Capture the cell that displays the provided text and extract its (x, y) central coordinate. 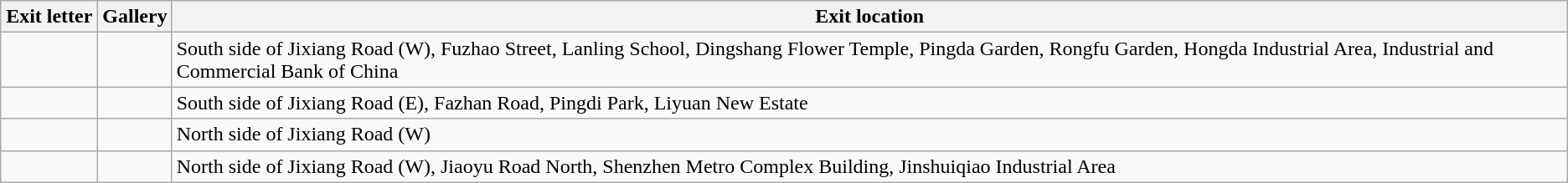
South side of Jixiang Road (E), Fazhan Road, Pingdi Park, Liyuan New Estate (869, 103)
North side of Jixiang Road (W), Jiaoyu Road North, Shenzhen Metro Complex Building, Jinshuiqiao Industrial Area (869, 166)
Gallery (135, 17)
Exit location (869, 17)
Exit letter (49, 17)
North side of Jixiang Road (W) (869, 135)
